Return the (X, Y) coordinate for the center point of the cell that contains the specified text.  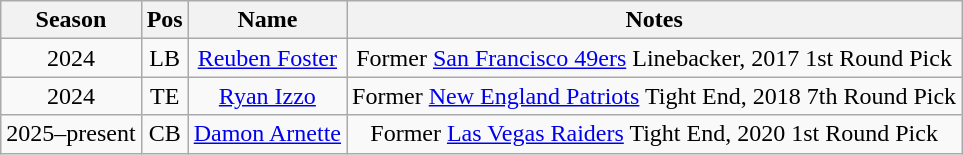
Former San Francisco 49ers Linebacker, 2017 1st Round Pick (654, 58)
2025–present (71, 134)
Pos (164, 20)
Former New England Patriots Tight End, 2018 7th Round Pick (654, 96)
Name (267, 20)
TE (164, 96)
Season (71, 20)
Notes (654, 20)
Reuben Foster (267, 58)
Ryan Izzo (267, 96)
Damon Arnette (267, 134)
Former Las Vegas Raiders Tight End, 2020 1st Round Pick (654, 134)
CB (164, 134)
LB (164, 58)
